Capture the cell that displays the provided text and extract its [x, y] central coordinate. 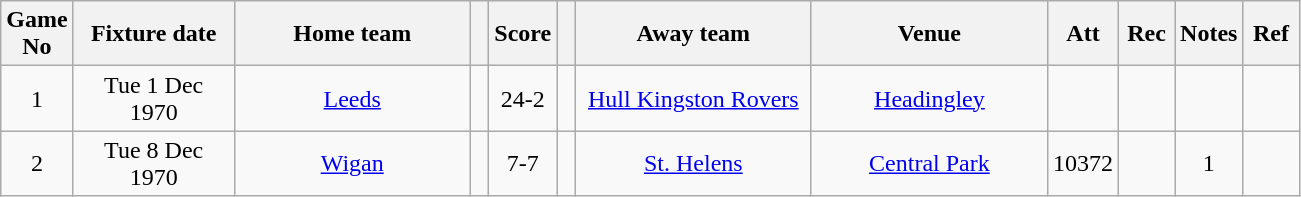
24-2 [523, 98]
Notes [1209, 34]
Tue 1 Dec 1970 [154, 98]
Headingley [929, 98]
Away team [693, 34]
Venue [929, 34]
2 [37, 164]
Hull Kingston Rovers [693, 98]
Tue 8 Dec 1970 [154, 164]
St. Helens [693, 164]
Wigan [352, 164]
Fixture date [154, 34]
Game No [37, 34]
Leeds [352, 98]
10372 [1082, 164]
Att [1082, 34]
Home team [352, 34]
Rec [1147, 34]
7-7 [523, 164]
Score [523, 34]
Ref [1271, 34]
Central Park [929, 164]
